Search for the cell housing the specified text and yield its [X, Y] center coordinate. 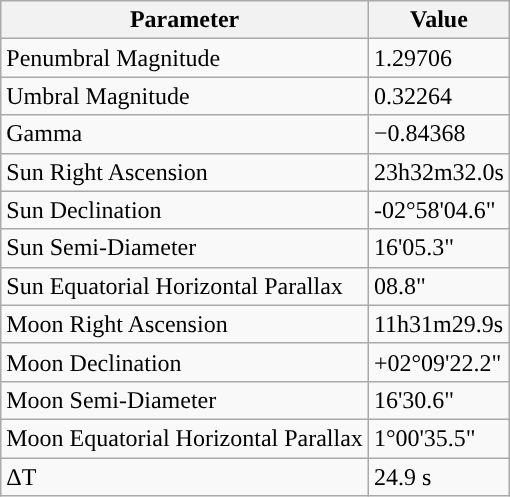
Moon Semi-Diameter [185, 400]
Moon Right Ascension [185, 324]
Sun Declination [185, 210]
11h31m29.9s [438, 324]
08.8" [438, 286]
1°00'35.5" [438, 438]
+02°09'22.2" [438, 362]
16'30.6" [438, 400]
24.9 s [438, 477]
Gamma [185, 134]
Penumbral Magnitude [185, 58]
−0.84368 [438, 134]
Umbral Magnitude [185, 96]
Sun Right Ascension [185, 172]
ΔT [185, 477]
Moon Declination [185, 362]
Sun Equatorial Horizontal Parallax [185, 286]
Moon Equatorial Horizontal Parallax [185, 438]
Parameter [185, 20]
23h32m32.0s [438, 172]
0.32264 [438, 96]
16'05.3" [438, 248]
Sun Semi-Diameter [185, 248]
-02°58'04.6" [438, 210]
Value [438, 20]
1.29706 [438, 58]
